Capture the cell that displays the provided text and extract its (x, y) central coordinate. 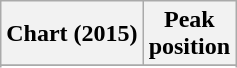
Peakposition (189, 34)
Chart (2015) (72, 34)
